Extract the (X, Y) coordinate from the center of the cell holding the provided text.  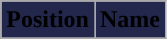
Name (130, 20)
Position (48, 20)
